Identify which cell holds the provided text, then report its [x, y] central coordinate. 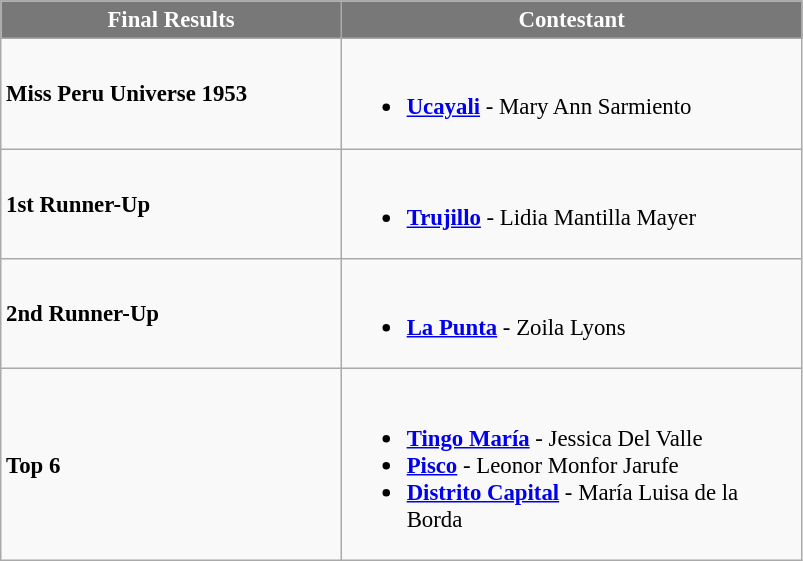
Tingo María - Jessica Del Valle Pisco - Leonor Monfor Jarufe Distrito Capital - María Luisa de la Borda [572, 464]
Top 6 [172, 464]
Final Results [172, 20]
Contestant [572, 20]
1st Runner-Up [172, 204]
Trujillo - Lidia Mantilla Mayer [572, 204]
Miss Peru Universe 1953 [172, 94]
Ucayali - Mary Ann Sarmiento [572, 94]
2nd Runner-Up [172, 314]
La Punta - Zoila Lyons [572, 314]
